For the text-containing cell, return its midpoint in [x, y] coordinate format. 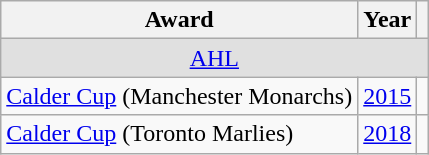
2018 [388, 134]
Award [180, 20]
Calder Cup (Manchester Monarchs) [180, 96]
AHL [214, 58]
Calder Cup (Toronto Marlies) [180, 134]
Year [388, 20]
2015 [388, 96]
